Locate the cell with the specified text and output its [X, Y] center coordinate. 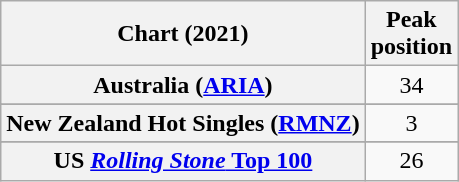
34 [411, 85]
New Zealand Hot Singles (RMNZ) [183, 123]
Peakposition [411, 34]
US Rolling Stone Top 100 [183, 161]
3 [411, 123]
Australia (ARIA) [183, 85]
26 [411, 161]
Chart (2021) [183, 34]
